Output the (X, Y) coordinate of the center of the cell containing the given text.  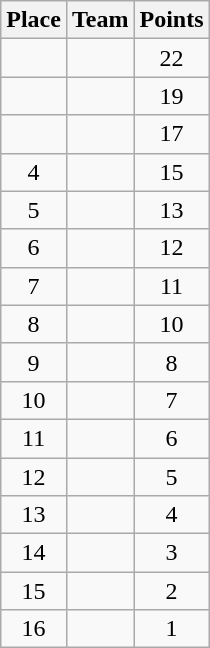
Team (100, 20)
14 (34, 553)
1 (172, 629)
Place (34, 20)
2 (172, 591)
9 (34, 362)
22 (172, 58)
16 (34, 629)
Points (172, 20)
19 (172, 96)
3 (172, 553)
17 (172, 134)
